Provide the (X, Y) coordinate of the cell's center where the given text is located.  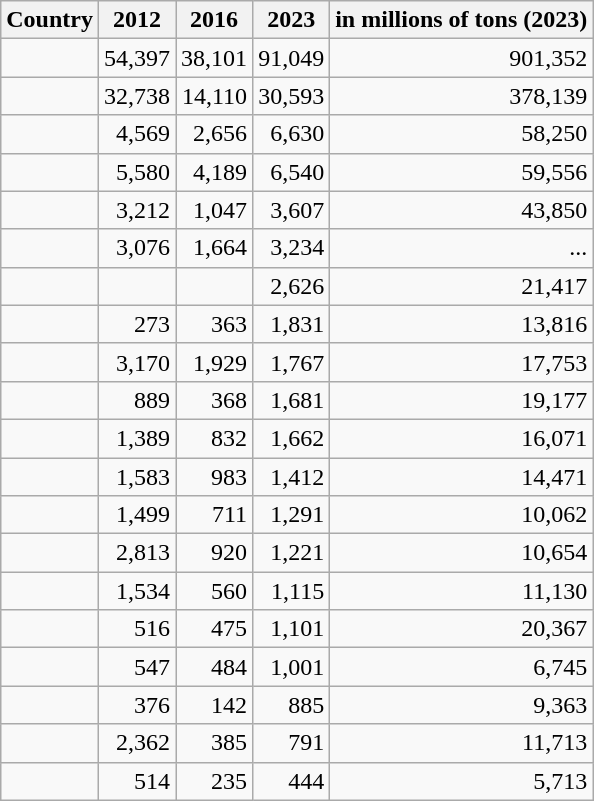
1,047 (214, 210)
4,189 (214, 172)
in millions of tons (2023) (462, 20)
363 (214, 324)
2,626 (292, 286)
38,101 (214, 58)
10,062 (462, 515)
6,745 (462, 667)
2,656 (214, 134)
142 (214, 705)
889 (136, 400)
17,753 (462, 362)
20,367 (462, 629)
1,001 (292, 667)
16,071 (462, 438)
10,654 (462, 553)
1,291 (292, 515)
385 (214, 743)
5,580 (136, 172)
1,929 (214, 362)
3,212 (136, 210)
1,221 (292, 553)
30,593 (292, 96)
14,471 (462, 477)
Country (50, 20)
885 (292, 705)
4,569 (136, 134)
368 (214, 400)
5,713 (462, 781)
2023 (292, 20)
... (462, 248)
1,499 (136, 515)
444 (292, 781)
983 (214, 477)
920 (214, 553)
14,110 (214, 96)
9,363 (462, 705)
11,713 (462, 743)
1,534 (136, 591)
475 (214, 629)
791 (292, 743)
1,115 (292, 591)
59,556 (462, 172)
1,662 (292, 438)
273 (136, 324)
1,583 (136, 477)
514 (136, 781)
6,630 (292, 134)
43,850 (462, 210)
1,767 (292, 362)
378,139 (462, 96)
91,049 (292, 58)
376 (136, 705)
3,076 (136, 248)
1,412 (292, 477)
711 (214, 515)
560 (214, 591)
1,101 (292, 629)
3,234 (292, 248)
1,831 (292, 324)
54,397 (136, 58)
13,816 (462, 324)
2016 (214, 20)
2,362 (136, 743)
484 (214, 667)
3,607 (292, 210)
11,130 (462, 591)
2012 (136, 20)
2,813 (136, 553)
21,417 (462, 286)
58,250 (462, 134)
1,389 (136, 438)
6,540 (292, 172)
1,681 (292, 400)
547 (136, 667)
32,738 (136, 96)
832 (214, 438)
1,664 (214, 248)
516 (136, 629)
901,352 (462, 58)
3,170 (136, 362)
19,177 (462, 400)
235 (214, 781)
